Scan for the cell matching the given text and deliver its [X, Y] coordinate at center. 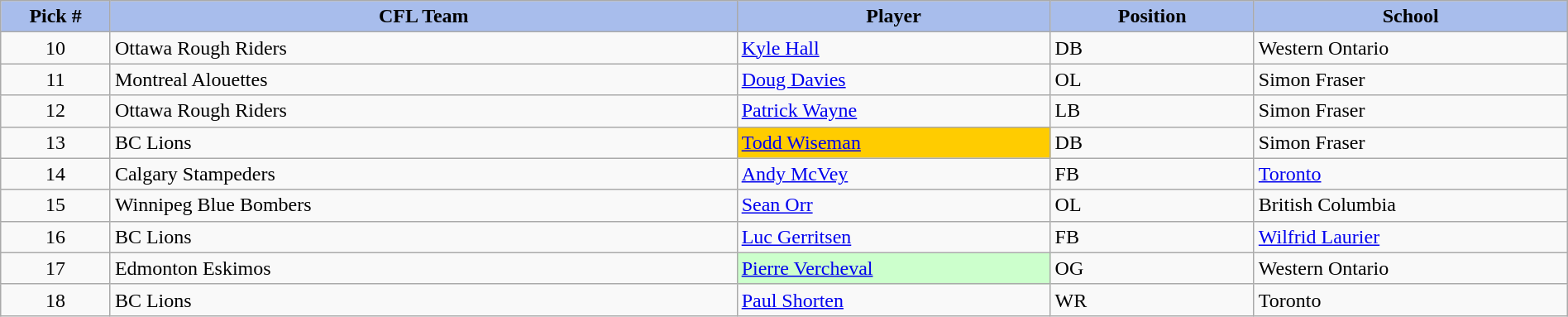
Andy McVey [893, 174]
Doug Davies [893, 79]
Luc Gerritsen [893, 237]
17 [56, 268]
Pierre Vercheval [893, 268]
15 [56, 205]
18 [56, 300]
WR [1152, 300]
12 [56, 111]
14 [56, 174]
Montreal Alouettes [423, 79]
Patrick Wayne [893, 111]
Sean Orr [893, 205]
British Columbia [1411, 205]
Wilfrid Laurier [1411, 237]
Calgary Stampeders [423, 174]
Edmonton Eskimos [423, 268]
Position [1152, 17]
Winnipeg Blue Bombers [423, 205]
LB [1152, 111]
16 [56, 237]
Todd Wiseman [893, 142]
Player [893, 17]
School [1411, 17]
10 [56, 48]
Pick # [56, 17]
OG [1152, 268]
Kyle Hall [893, 48]
13 [56, 142]
11 [56, 79]
CFL Team [423, 17]
Paul Shorten [893, 300]
